Detect which cell encompasses the target text, then output its (x, y) center coordinate. 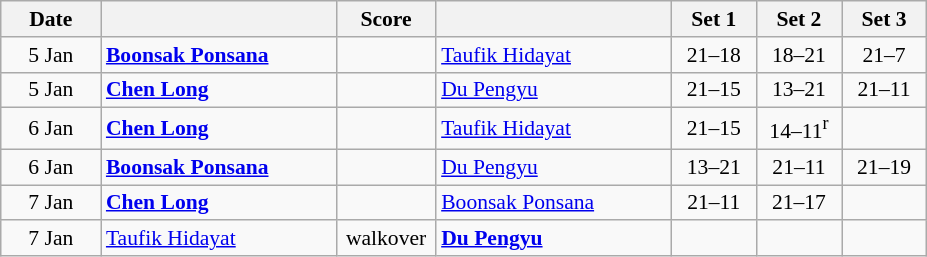
Set 2 (798, 19)
Date (51, 19)
walkover (386, 239)
Set 1 (714, 19)
Set 3 (884, 19)
21–19 (884, 167)
21–7 (884, 55)
21–17 (798, 203)
14–11r (798, 128)
18–21 (798, 55)
Score (386, 19)
21–18 (714, 55)
